Provide the (x, y) coordinate of the cell's center where the given text is located.  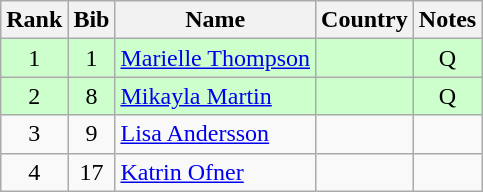
17 (92, 172)
Rank (34, 20)
4 (34, 172)
Name (216, 20)
Lisa Andersson (216, 134)
3 (34, 134)
Mikayla Martin (216, 96)
Marielle Thompson (216, 58)
Katrin Ofner (216, 172)
Notes (447, 20)
Bib (92, 20)
2 (34, 96)
9 (92, 134)
8 (92, 96)
Country (365, 20)
